Locate the cell with the specified text and output its [x, y] center coordinate. 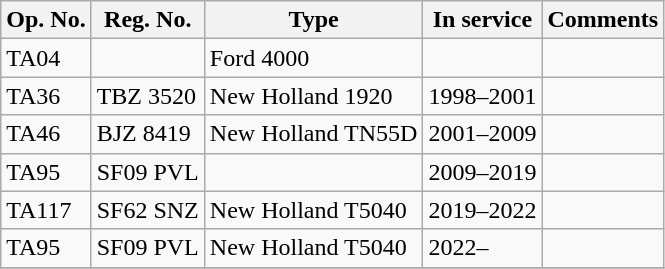
Reg. No. [148, 20]
2022– [482, 248]
TA117 [46, 210]
Comments [603, 20]
TBZ 3520 [148, 96]
Type [314, 20]
2001–2009 [482, 134]
New Holland TN55D [314, 134]
TA36 [46, 96]
TA04 [46, 58]
2019–2022 [482, 210]
Ford 4000 [314, 58]
Op. No. [46, 20]
TA46 [46, 134]
BJZ 8419 [148, 134]
2009–2019 [482, 172]
SF62 SNZ [148, 210]
In service [482, 20]
New Holland 1920 [314, 96]
1998–2001 [482, 96]
